Find where the given text appears and provide that cell's center as (x, y) coordinate. 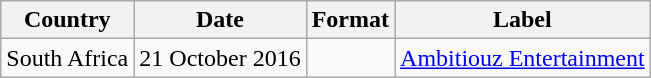
Format (350, 20)
Label (523, 20)
Date (220, 20)
Ambitiouz Entertainment (523, 58)
South Africa (68, 58)
Country (68, 20)
21 October 2016 (220, 58)
